Return the (x, y) coordinate for the center point of the cell that contains the specified text.  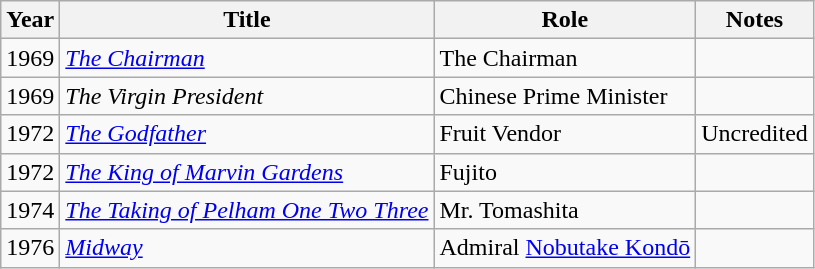
Fruit Vendor (565, 134)
Chinese Prime Minister (565, 96)
Midway (247, 248)
The King of Marvin Gardens (247, 172)
The Godfather (247, 134)
1974 (30, 210)
Mr. Tomashita (565, 210)
Admiral Nobutake Kondō (565, 248)
Fujito (565, 172)
Role (565, 20)
Notes (755, 20)
The Virgin President (247, 96)
1976 (30, 248)
Year (30, 20)
The Taking of Pelham One Two Three (247, 210)
Title (247, 20)
Uncredited (755, 134)
